Detect which cell encompasses the target text, then output its (x, y) center coordinate. 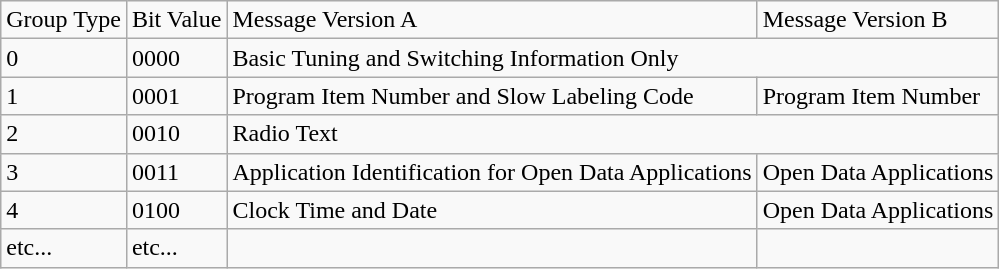
Message Version B (878, 20)
Application Identification for Open Data Applications (492, 172)
Program Item Number (878, 96)
0011 (176, 172)
Bit Value (176, 20)
Group Type (64, 20)
0 (64, 58)
Basic Tuning and Switching Information Only (613, 58)
Clock Time and Date (492, 210)
4 (64, 210)
0010 (176, 134)
Message Version A (492, 20)
3 (64, 172)
0001 (176, 96)
0000 (176, 58)
1 (64, 96)
Radio Text (613, 134)
0100 (176, 210)
Program Item Number and Slow Labeling Code (492, 96)
2 (64, 134)
